Pinpoint the cell where the given text exists, returning its [X, Y] midpoint coordinate. 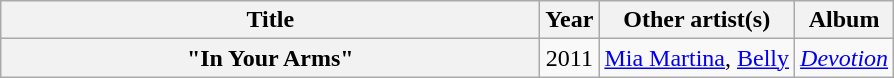
Mia Martina, Belly [697, 58]
"In Your Arms" [270, 58]
Devotion [844, 58]
Other artist(s) [697, 20]
Album [844, 20]
Title [270, 20]
Year [570, 20]
2011 [570, 58]
